Output the (X, Y) coordinate of the center of the cell containing the given text.  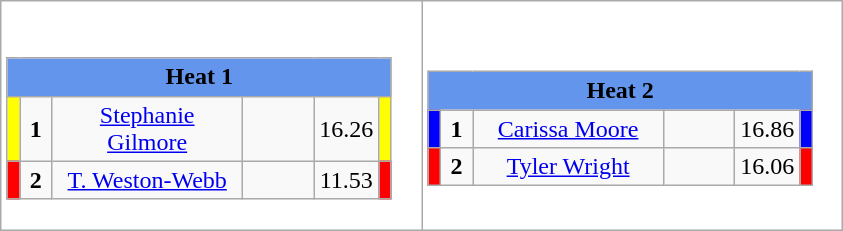
T. Weston-Webb (148, 180)
Heat 2 (620, 91)
16.26 (346, 128)
Heat 1 1 Stephanie Gilmore 16.26 2 T. Weston-Webb 11.53 (212, 116)
Carissa Moore (568, 129)
Tyler Wright (568, 167)
Heat 2 1 Carissa Moore 16.86 2 Tyler Wright 16.06 (632, 116)
Heat 1 (199, 77)
16.86 (768, 129)
11.53 (346, 180)
Stephanie Gilmore (148, 128)
16.06 (768, 167)
